Detect which cell encompasses the target text, then output its [X, Y] center coordinate. 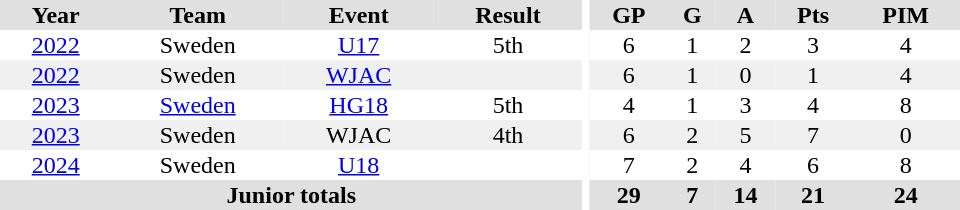
14 [746, 195]
4th [508, 135]
Pts [813, 15]
24 [906, 195]
Result [508, 15]
Junior totals [292, 195]
21 [813, 195]
29 [628, 195]
Event [358, 15]
U17 [358, 45]
Team [198, 15]
Year [56, 15]
5 [746, 135]
GP [628, 15]
U18 [358, 165]
PIM [906, 15]
2024 [56, 165]
A [746, 15]
G [692, 15]
HG18 [358, 105]
